Identify which cell holds the provided text, then report its (x, y) central coordinate. 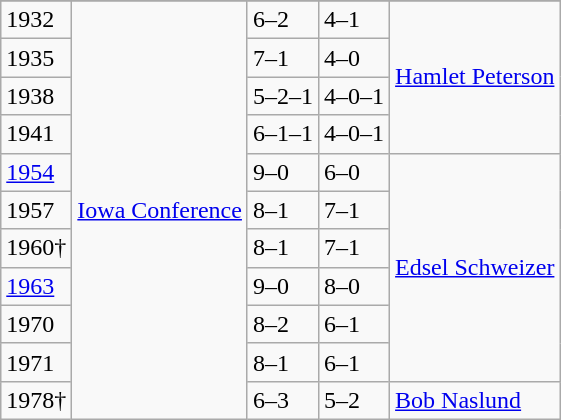
1932 (36, 20)
Bob Naslund (475, 400)
6–0 (354, 172)
1954 (36, 172)
1971 (36, 362)
6–1–1 (282, 134)
1970 (36, 324)
5–2 (354, 400)
1960† (36, 248)
1938 (36, 96)
6–2 (282, 20)
5–2–1 (282, 96)
1978† (36, 400)
1935 (36, 58)
1963 (36, 286)
4–1 (354, 20)
Iowa Conference (160, 210)
6–3 (282, 400)
8–2 (282, 324)
4–0 (354, 58)
8–0 (354, 286)
1957 (36, 210)
Hamlet Peterson (475, 77)
1941 (36, 134)
Edsel Schweizer (475, 267)
